For the text-containing cell, return its midpoint in [x, y] coordinate format. 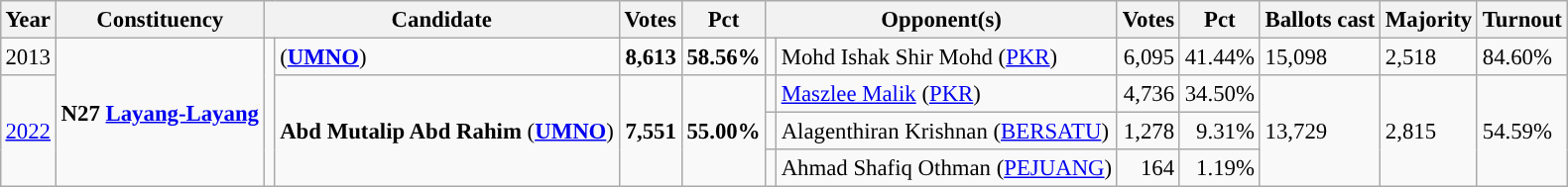
8,613 [651, 56]
4,736 [1148, 94]
1.19% [1220, 168]
2,815 [1429, 131]
Year [28, 20]
7,551 [651, 131]
Ballots cast [1319, 20]
54.59% [1521, 131]
Constituency [160, 20]
13,729 [1319, 131]
84.60% [1521, 56]
Majority [1429, 20]
9.31% [1220, 132]
58.56% [724, 56]
2,518 [1429, 56]
15,098 [1319, 56]
Maszlee Malik (PKR) [946, 94]
Candidate [441, 20]
41.44% [1220, 56]
Ahmad Shafiq Othman (PEJUANG) [946, 168]
164 [1148, 168]
Abd Mutalip Abd Rahim (UMNO) [446, 131]
Alagenthiran Krishnan (BERSATU) [946, 132]
1,278 [1148, 132]
2022 [28, 131]
55.00% [724, 131]
N27 Layang-Layang [160, 112]
6,095 [1148, 56]
Turnout [1521, 20]
34.50% [1220, 94]
Opponent(s) [942, 20]
Mohd Ishak Shir Mohd (PKR) [946, 56]
2013 [28, 56]
(UMNO) [446, 56]
